Find where the given text appears and provide that cell's center as [x, y] coordinate. 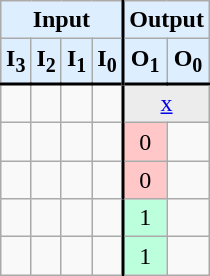
x [166, 104]
O0 [188, 62]
I1 [76, 62]
I3 [16, 62]
O1 [145, 62]
I2 [46, 62]
Input [62, 20]
I0 [108, 62]
Output [166, 20]
